Return the (x, y) coordinate for the center point of the cell that contains the specified text.  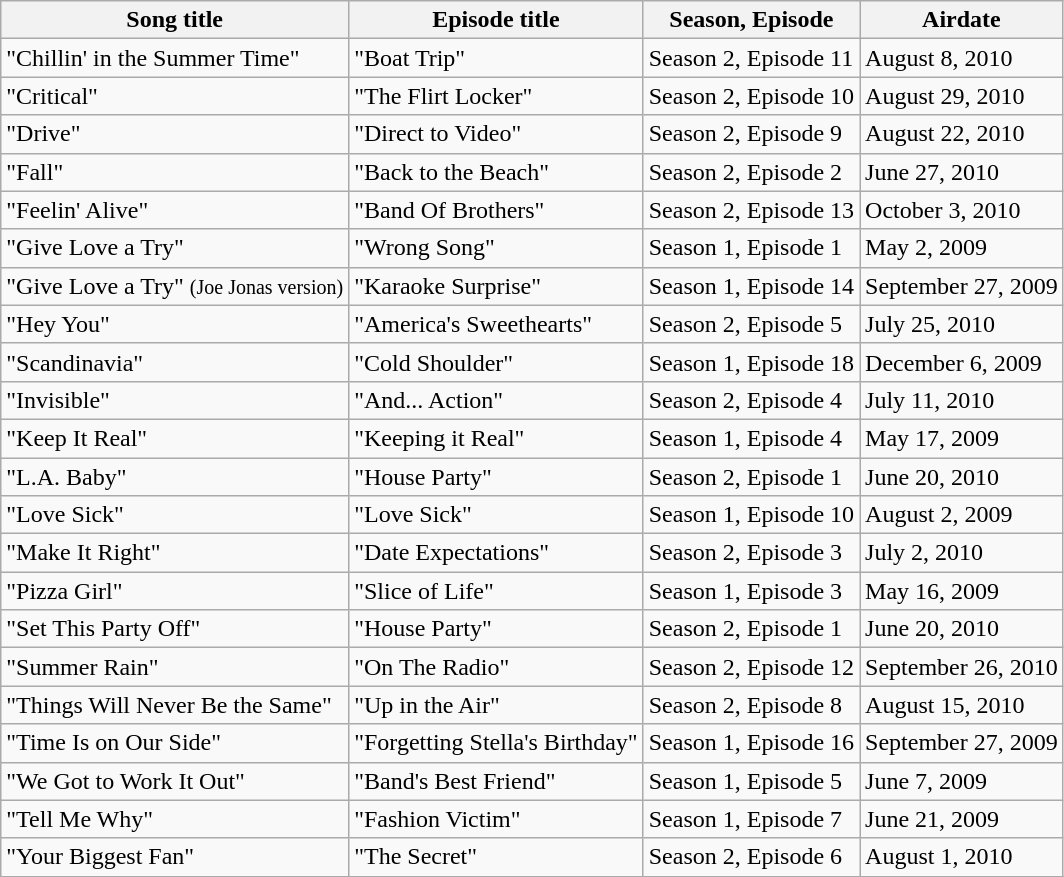
Season 1, Episode 10 (751, 515)
August 15, 2010 (962, 705)
July 2, 2010 (962, 553)
"Back to the Beach" (496, 172)
"Cold Shoulder" (496, 362)
May 16, 2009 (962, 591)
September 26, 2010 (962, 667)
Season 2, Episode 2 (751, 172)
Season 1, Episode 1 (751, 248)
Season 1, Episode 4 (751, 438)
Season 1, Episode 18 (751, 362)
"America's Sweethearts" (496, 324)
Season 2, Episode 6 (751, 857)
"Fall" (175, 172)
Season 2, Episode 3 (751, 553)
"Wrong Song" (496, 248)
August 29, 2010 (962, 96)
Season 1, Episode 7 (751, 819)
Season 2, Episode 9 (751, 134)
"And... Action" (496, 400)
"Keep It Real" (175, 438)
August 8, 2010 (962, 58)
"We Got to Work It Out" (175, 781)
"Set This Party Off" (175, 629)
Airdate (962, 20)
June 27, 2010 (962, 172)
"Slice of Life" (496, 591)
"Boat Trip" (496, 58)
Season 2, Episode 13 (751, 210)
"Date Expectations" (496, 553)
"Tell Me Why" (175, 819)
August 2, 2009 (962, 515)
"Keeping it Real" (496, 438)
"Band Of Brothers" (496, 210)
Song title (175, 20)
Season 2, Episode 4 (751, 400)
August 22, 2010 (962, 134)
"Fashion Victim" (496, 819)
"Time Is on Our Side" (175, 743)
Season 1, Episode 5 (751, 781)
"On The Radio" (496, 667)
Season 2, Episode 11 (751, 58)
June 7, 2009 (962, 781)
"Summer Rain" (175, 667)
December 6, 2009 (962, 362)
Season 1, Episode 16 (751, 743)
"Invisible" (175, 400)
"Direct to Video" (496, 134)
June 21, 2009 (962, 819)
"Scandinavia" (175, 362)
"Hey You" (175, 324)
Season 2, Episode 5 (751, 324)
"Karaoke Surprise" (496, 286)
Season 2, Episode 12 (751, 667)
"Things Will Never Be the Same" (175, 705)
Season 2, Episode 8 (751, 705)
July 11, 2010 (962, 400)
Season 2, Episode 10 (751, 96)
October 3, 2010 (962, 210)
"Drive" (175, 134)
"Your Biggest Fan" (175, 857)
"Chillin' in the Summer Time" (175, 58)
"Band's Best Friend" (496, 781)
"The Flirt Locker" (496, 96)
"Make It Right" (175, 553)
"Forgetting Stella's Birthday" (496, 743)
"L.A. Baby" (175, 477)
August 1, 2010 (962, 857)
May 17, 2009 (962, 438)
Season 1, Episode 14 (751, 286)
"Give Love a Try" (Joe Jonas version) (175, 286)
May 2, 2009 (962, 248)
July 25, 2010 (962, 324)
"Critical" (175, 96)
"Feelin' Alive" (175, 210)
"The Secret" (496, 857)
Episode title (496, 20)
"Give Love a Try" (175, 248)
"Up in the Air" (496, 705)
Season 1, Episode 3 (751, 591)
"Pizza Girl" (175, 591)
Season, Episode (751, 20)
